Search for the cell housing the specified text and yield its (X, Y) center coordinate. 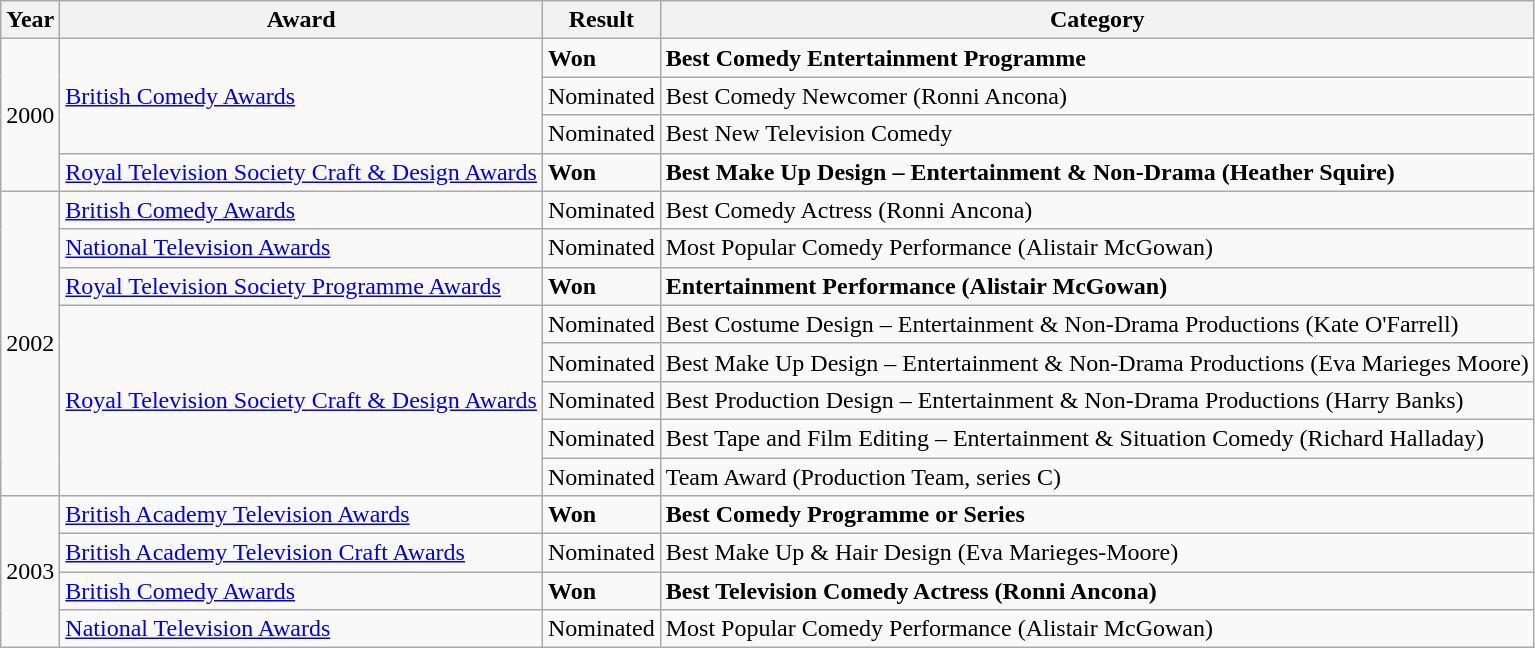
Best Tape and Film Editing – Entertainment & Situation Comedy (Richard Halladay) (1097, 438)
British Academy Television Craft Awards (302, 553)
Best Make Up & Hair Design (Eva Marieges-Moore) (1097, 553)
Team Award (Production Team, series C) (1097, 477)
Best Comedy Entertainment Programme (1097, 58)
Best Television Comedy Actress (Ronni Ancona) (1097, 591)
Best Costume Design – Entertainment & Non-Drama Productions (Kate O'Farrell) (1097, 324)
Best Comedy Actress (Ronni Ancona) (1097, 210)
Best Comedy Newcomer (Ronni Ancona) (1097, 96)
Category (1097, 20)
Best Production Design – Entertainment & Non-Drama Productions (Harry Banks) (1097, 400)
Year (30, 20)
Best New Television Comedy (1097, 134)
Result (601, 20)
2000 (30, 115)
2003 (30, 572)
2002 (30, 343)
Best Make Up Design – Entertainment & Non-Drama Productions (Eva Marieges Moore) (1097, 362)
British Academy Television Awards (302, 515)
Best Comedy Programme or Series (1097, 515)
Entertainment Performance (Alistair McGowan) (1097, 286)
Award (302, 20)
Best Make Up Design – Entertainment & Non-Drama (Heather Squire) (1097, 172)
Royal Television Society Programme Awards (302, 286)
